Extract the (x, y) coordinate from the center of the cell holding the provided text.  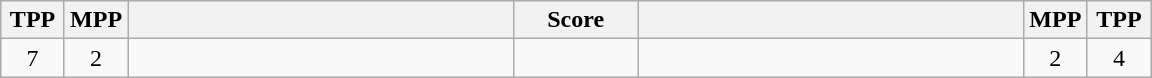
7 (33, 58)
Score (576, 20)
4 (1119, 58)
